Output the [X, Y] coordinate of the center of the cell containing the given text.  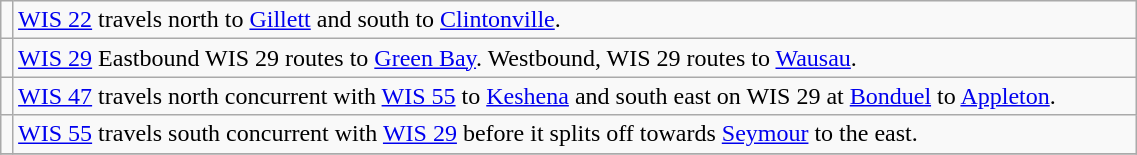
WIS 47 travels north concurrent with WIS 55 to Keshena and south east on WIS 29 at Bonduel to Appleton. [575, 96]
WIS 22 travels north to Gillett and south to Clintonville. [575, 20]
WIS 29 Eastbound WIS 29 routes to Green Bay. Westbound, WIS 29 routes to Wausau. [575, 58]
WIS 55 travels south concurrent with WIS 29 before it splits off towards Seymour to the east. [575, 134]
